Provide the (X, Y) coordinate of the cell's center where the given text is located.  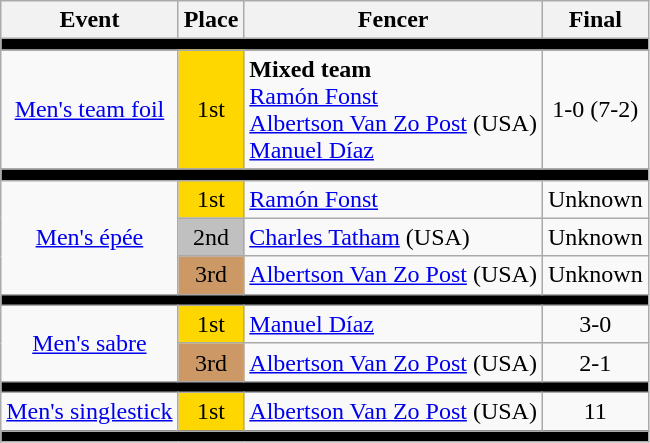
11 (595, 411)
Fencer (394, 20)
1-0 (7-2) (595, 110)
Manuel Díaz (394, 324)
Men's singlestick (90, 411)
2nd (211, 237)
Charles Tatham (USA) (394, 237)
Ramón Fonst (394, 199)
Place (211, 20)
Mixed teamRamón FonstAlbertson Van Zo Post (USA)Manuel Díaz (394, 110)
2-1 (595, 362)
3-0 (595, 324)
Men's sabre (90, 343)
Event (90, 20)
Final (595, 20)
Men's team foil (90, 110)
Men's épée (90, 237)
